Capture the cell that displays the provided text and extract its [X, Y] central coordinate. 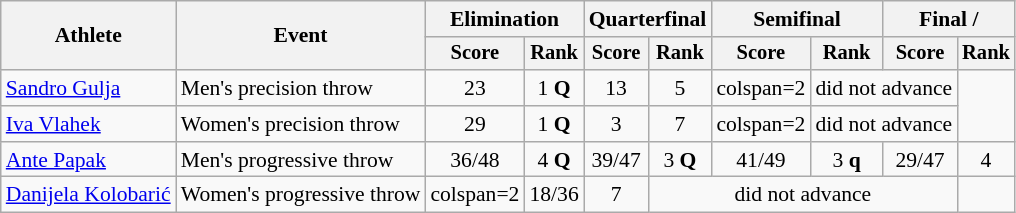
3 [616, 124]
36/48 [474, 160]
23 [474, 88]
Quarterfinal [648, 19]
39/47 [616, 160]
Danijela Kolobarić [88, 195]
Women's precision throw [301, 124]
Semifinal [796, 19]
Final / [949, 19]
29/47 [920, 160]
4 Q [554, 160]
Sandro Gulja [88, 88]
5 [680, 88]
Elimination [504, 19]
Men's progressive throw [301, 160]
Men's precision throw [301, 88]
Ante Papak [88, 160]
Athlete [88, 36]
Iva Vlahek [88, 124]
Women's progressive throw [301, 195]
Event [301, 36]
3 q [846, 160]
29 [474, 124]
3 Q [680, 160]
13 [616, 88]
18/36 [554, 195]
4 [986, 160]
41/49 [760, 160]
